Locate the cell with the specified text and output its [x, y] center coordinate. 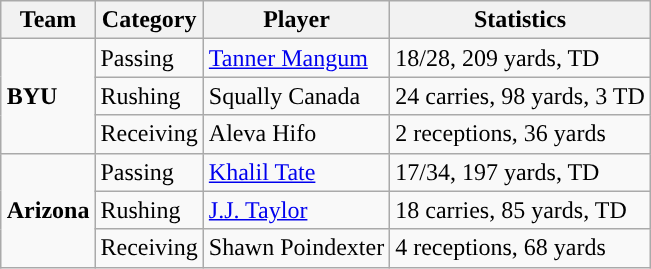
Tanner Mangum [296, 58]
24 carries, 98 yards, 3 TD [520, 96]
Category [149, 20]
4 receptions, 68 yards [520, 248]
Aleva Hifo [296, 134]
Khalil Tate [296, 172]
Player [296, 20]
17/34, 197 yards, TD [520, 172]
2 receptions, 36 yards [520, 134]
Statistics [520, 20]
BYU [48, 96]
J.J. Taylor [296, 210]
18/28, 209 yards, TD [520, 58]
Squally Canada [296, 96]
Shawn Poindexter [296, 248]
Team [48, 20]
Arizona [48, 210]
18 carries, 85 yards, TD [520, 210]
